Identify which cell holds the provided text, then report its [x, y] central coordinate. 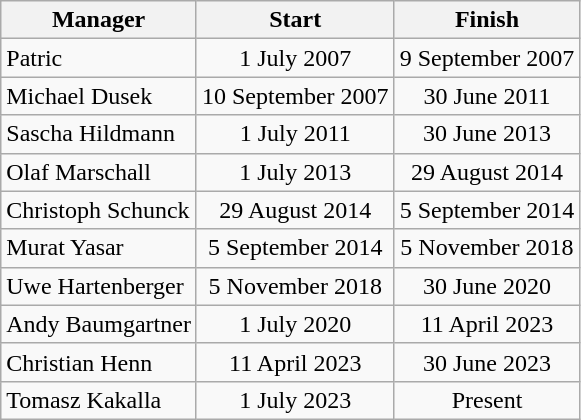
30 June 2020 [487, 286]
9 September 2007 [487, 58]
Tomasz Kakalla [99, 400]
Start [295, 20]
1 July 2020 [295, 324]
1 July 2013 [295, 172]
Patric [99, 58]
Michael Dusek [99, 96]
Christoph Schunck [99, 210]
1 July 2011 [295, 134]
Finish [487, 20]
Manager [99, 20]
Olaf Marschall [99, 172]
Present [487, 400]
Christian Henn [99, 362]
Murat Yasar [99, 248]
10 September 2007 [295, 96]
30 June 2011 [487, 96]
30 June 2023 [487, 362]
1 July 2023 [295, 400]
Uwe Hartenberger [99, 286]
Sascha Hildmann [99, 134]
1 July 2007 [295, 58]
Andy Baumgartner [99, 324]
30 June 2013 [487, 134]
